Locate the cell with the specified text and output its [X, Y] center coordinate. 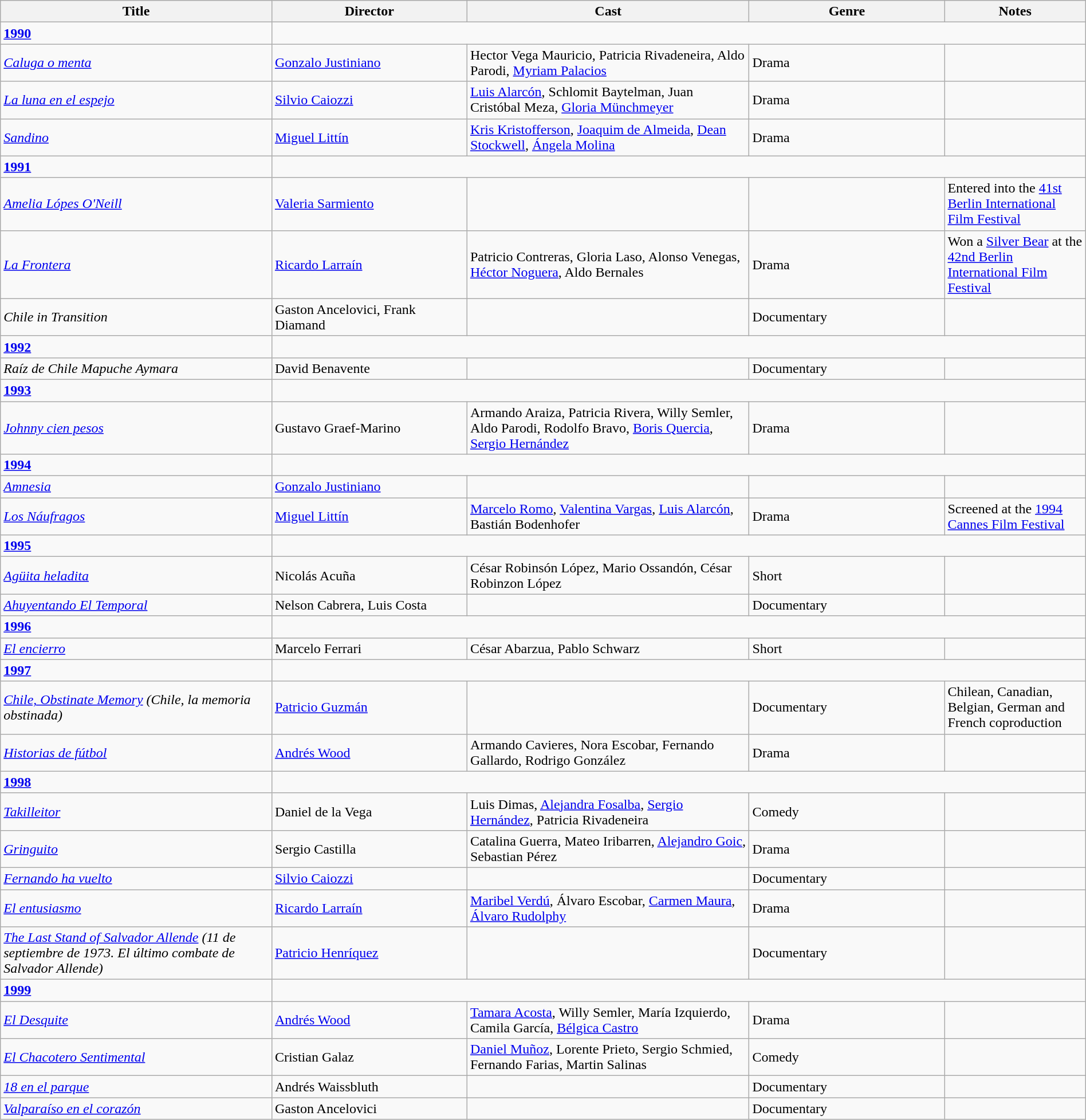
Nelson Cabrera, Luis Costa [369, 605]
The Last Stand of Salvador Allende (11 de septiembre de 1973. El último combate de Salvador Allende) [136, 953]
Daniel de la Vega [369, 811]
Title [136, 11]
1999 [136, 991]
Luis Alarcón, Schlomit Baytelman, Juan Cristóbal Meza, Gloria Münchmeyer [608, 100]
Notes [1015, 11]
Historias de fútbol [136, 753]
Daniel Muñoz, Lorente Prieto, Sergio Schmied, Fernando Farias, Martin Salinas [608, 1058]
Johnny cien pesos [136, 427]
Gaston Ancelovici [369, 1109]
Maribel Verdú, Álvaro Escobar, Carmen Maura, Álvaro Rudolphy [608, 907]
1993 [136, 390]
César Abarzua, Pablo Schwarz [608, 649]
Nicolás Acuña [369, 575]
Patricio Henríquez [369, 953]
Chile in Transition [136, 317]
Sandino [136, 137]
1994 [136, 465]
El entusiasmo [136, 907]
Patricio Guzmán [369, 708]
Marcelo Ferrari [369, 649]
1995 [136, 546]
Valeria Sarmiento [369, 204]
El Chacotero Sentimental [136, 1058]
Patricio Contreras, Gloria Laso, Alonso Venegas, Héctor Noguera, Aldo Bernales [608, 265]
Caluga o menta [136, 63]
Takilleitor [136, 811]
Amnesia [136, 487]
Cast [608, 11]
Gaston Ancelovici, Frank Diamand [369, 317]
1992 [136, 347]
Gustavo Graef-Marino [369, 427]
Armando Araiza, Patricia Rivera, Willy Semler, Aldo Parodi, Rodolfo Bravo, Boris Quercia, Sergio Hernández [608, 427]
David Benavente [369, 368]
César Robinsón López, Mario Ossandón, César Robinzon López [608, 575]
Armando Cavieres, Nora Escobar, Fernando Gallardo, Rodrigo González [608, 753]
Genre [847, 11]
La luna en el espejo [136, 100]
Cristian Galaz [369, 1058]
Kris Kristofferson, Joaquim de Almeida, Dean Stockwell, Ángela Molina [608, 137]
Gringuito [136, 849]
Won a Silver Bear at the 42nd Berlin International Film Festival [1015, 265]
La Frontera [136, 265]
1990 [136, 33]
El Desquite [136, 1020]
Agüita heladita [136, 575]
Andrés Waissbluth [369, 1087]
Screened at the 1994 Cannes Film Festival [1015, 517]
Ahuyentando El Temporal [136, 605]
Fernando ha vuelto [136, 878]
Luis Dimas, Alejandra Fosalba, Sergio Hernández, Patricia Rivadeneira [608, 811]
Sergio Castilla [369, 849]
Entered into the 41st Berlin International Film Festival [1015, 204]
1996 [136, 627]
Director [369, 11]
Hector Vega Mauricio, Patricia Rivadeneira, Aldo Parodi, Myriam Palacios [608, 63]
Raíz de Chile Mapuche Aymara [136, 368]
Tamara Acosta, Willy Semler, María Izquierdo, Camila García, Bélgica Castro [608, 1020]
Valparaíso en el corazón [136, 1109]
Chilean, Canadian, Belgian, German and French coproduction [1015, 708]
1997 [136, 670]
1998 [136, 782]
El encierro [136, 649]
18 en el parque [136, 1087]
Catalina Guerra, Mateo Iribarren, Alejandro Goic, Sebastian Pérez [608, 849]
Amelia Lópes O'Neill [136, 204]
Los Náufragos [136, 517]
1991 [136, 167]
Marcelo Romo, Valentina Vargas, Luis Alarcón, Bastián Bodenhofer [608, 517]
Chile, Obstinate Memory (Chile, la memoria obstinada) [136, 708]
